Return (x, y) of the center of cell containing provided text 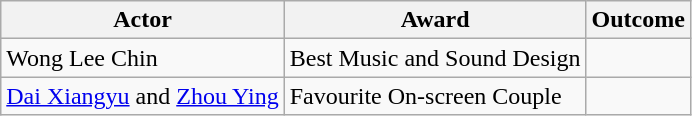
Wong Lee Chin (142, 58)
Award (435, 20)
Actor (142, 20)
Best Music and Sound Design (435, 58)
Dai Xiangyu and Zhou Ying (142, 96)
Outcome (638, 20)
Favourite On-screen Couple (435, 96)
